Detect which cell encompasses the target text, then output its (X, Y) center coordinate. 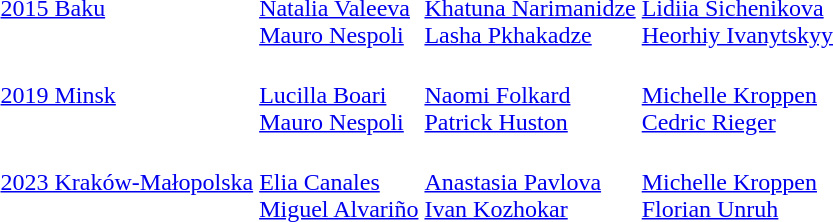
Lucilla BoariMauro Nespoli (339, 95)
Naomi FolkardPatrick Huston (530, 95)
